From the cell containing the given text, extract its center point as (x, y) coordinate. 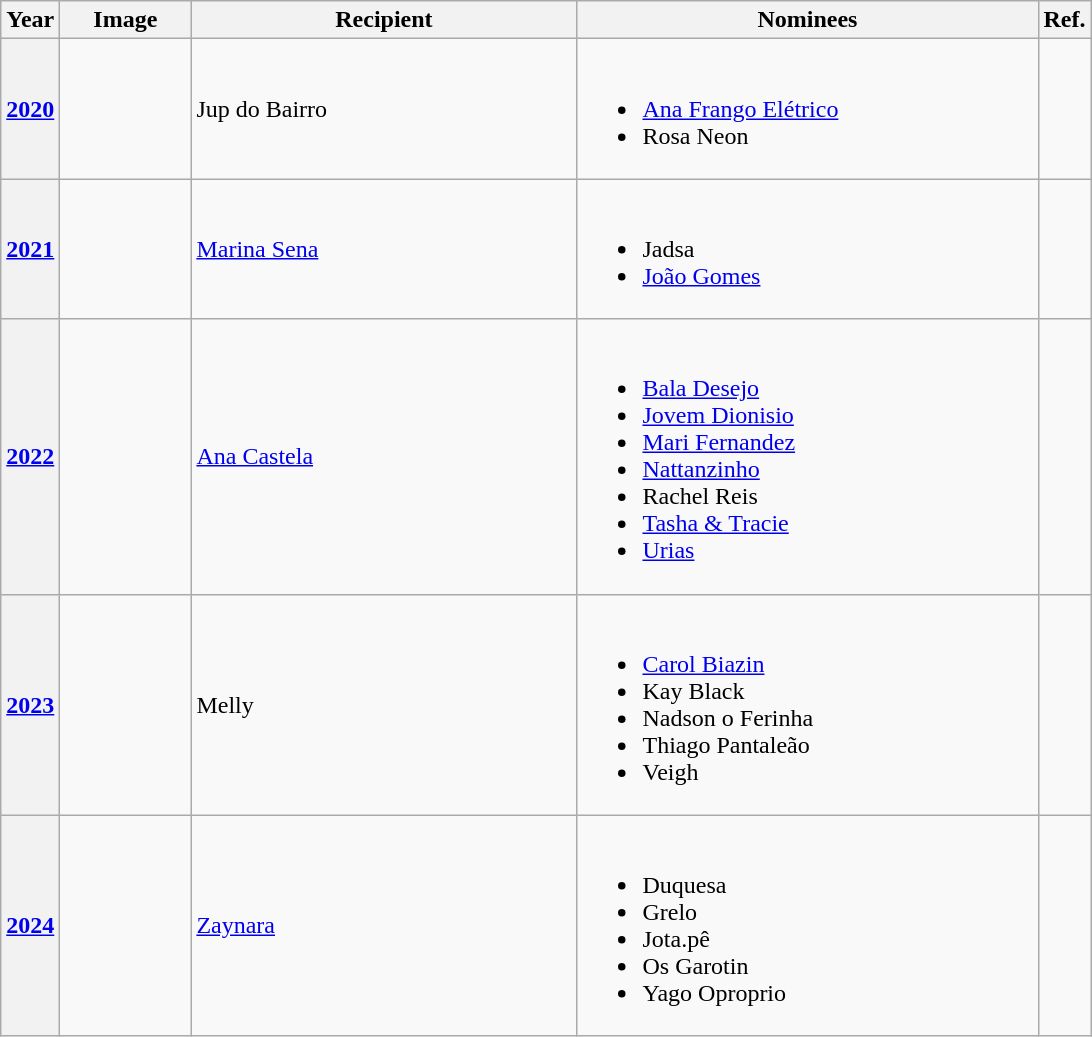
Zaynara (384, 926)
2021 (30, 249)
Recipient (384, 20)
DuquesaGreloJota.pêOs GarotinYago Oproprio (808, 926)
Ref. (1064, 20)
2024 (30, 926)
Melly (384, 704)
Marina Sena (384, 249)
Year (30, 20)
Carol BiazinKay BlackNadson o FerinhaThiago PantaleãoVeigh (808, 704)
Ana Castela (384, 456)
Bala DesejoJovem DionisioMari FernandezNattanzinhoRachel ReisTasha & TracieUrias (808, 456)
Jup do Bairro (384, 109)
2022 (30, 456)
JadsaJoão Gomes (808, 249)
Ana Frango ElétricoRosa Neon (808, 109)
2023 (30, 704)
2020 (30, 109)
Nominees (808, 20)
Image (126, 20)
